Provide the [x, y] coordinate of the cell's center where the given text is located.  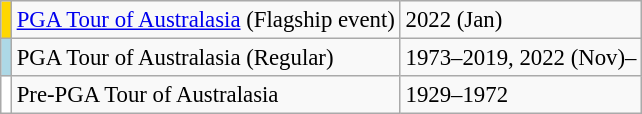
1973–2019, 2022 (Nov)– [521, 58]
PGA Tour of Australasia (Regular) [206, 58]
Pre-PGA Tour of Australasia [206, 95]
2022 (Jan) [521, 20]
1929–1972 [521, 95]
PGA Tour of Australasia (Flagship event) [206, 20]
